Scan for the cell matching the given text and deliver its (X, Y) coordinate at center. 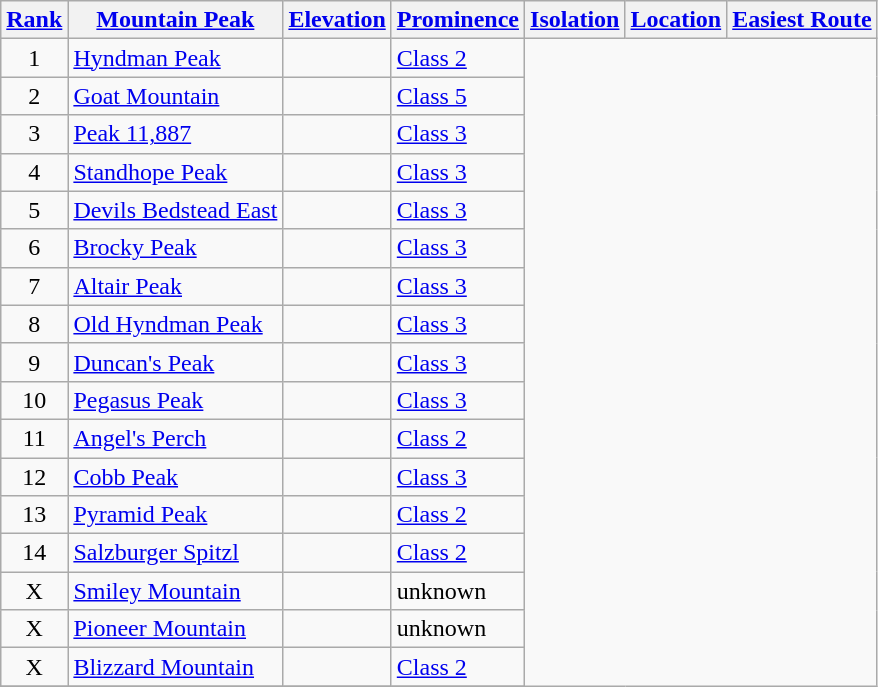
14 (34, 553)
Hyndman Peak (176, 58)
Pioneer Mountain (176, 629)
2 (34, 96)
Rank (34, 20)
Elevation (337, 20)
Devils Bedstead East (176, 210)
Duncan's Peak (176, 362)
Brocky Peak (176, 248)
4 (34, 172)
Location (676, 20)
5 (34, 210)
Standhope Peak (176, 172)
Goat Mountain (176, 96)
3 (34, 134)
Angel's Perch (176, 438)
7 (34, 286)
Salzburger Spitzl (176, 553)
13 (34, 515)
Class 5 (458, 96)
Isolation (575, 20)
Easiest Route (802, 20)
Prominence (458, 20)
1 (34, 58)
8 (34, 324)
Cobb Peak (176, 477)
6 (34, 248)
Mountain Peak (176, 20)
Smiley Mountain (176, 591)
Pyramid Peak (176, 515)
Old Hyndman Peak (176, 324)
10 (34, 400)
Blizzard Mountain (176, 667)
11 (34, 438)
12 (34, 477)
Peak 11,887 (176, 134)
Altair Peak (176, 286)
9 (34, 362)
Pegasus Peak (176, 400)
